For the text-containing cell, return its midpoint in [x, y] coordinate format. 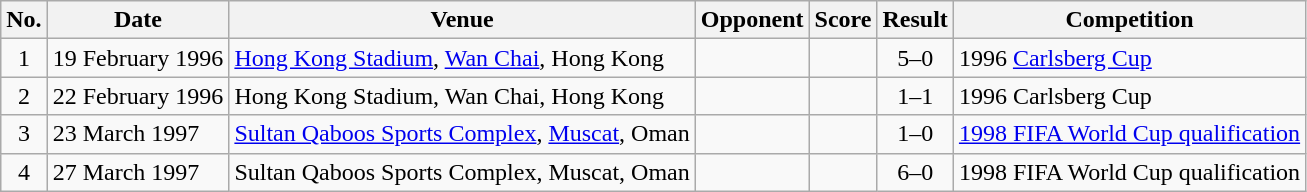
22 February 1996 [138, 96]
3 [24, 134]
5–0 [915, 58]
2 [24, 96]
27 March 1997 [138, 172]
6–0 [915, 172]
Opponent [752, 20]
Score [843, 20]
23 March 1997 [138, 134]
Date [138, 20]
4 [24, 172]
Result [915, 20]
Competition [1129, 20]
1–0 [915, 134]
No. [24, 20]
1 [24, 58]
Venue [462, 20]
19 February 1996 [138, 58]
1–1 [915, 96]
